For the text-containing cell, return its midpoint in [x, y] coordinate format. 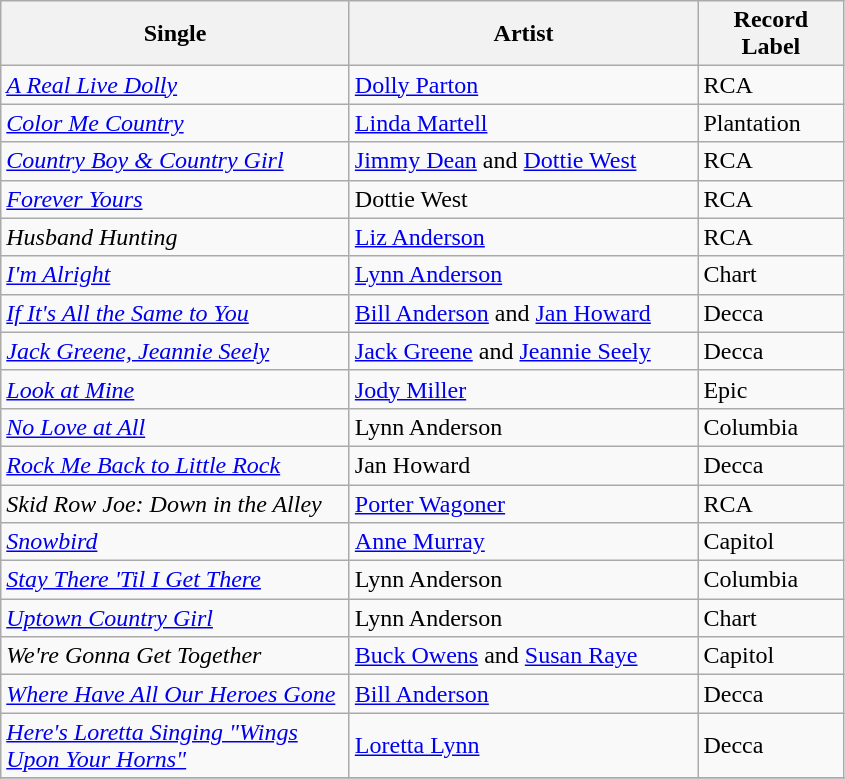
Color Me Country [176, 123]
Linda Martell [524, 123]
Artist [524, 34]
Uptown Country Girl [176, 618]
Jack Greene, Jeannie Seely [176, 351]
No Love at All [176, 427]
Look at Mine [176, 389]
I'm Alright [176, 275]
Bill Anderson [524, 694]
Dolly Parton [524, 85]
Loretta Lynn [524, 746]
Buck Owens and Susan Raye [524, 656]
Bill Anderson and Jan Howard [524, 313]
Epic [771, 389]
Anne Murray [524, 542]
Plantation [771, 123]
Single [176, 34]
Forever Yours [176, 199]
Jimmy Dean and Dottie West [524, 161]
A Real Live Dolly [176, 85]
Liz Anderson [524, 237]
Where Have All Our Heroes Gone [176, 694]
Skid Row Joe: Down in the Alley [176, 503]
Husband Hunting [176, 237]
Jack Greene and Jeannie Seely [524, 351]
Stay There 'Til I Get There [176, 580]
If It's All the Same to You [176, 313]
Record Label [771, 34]
Jan Howard [524, 465]
Porter Wagoner [524, 503]
Snowbird [176, 542]
Here's Loretta Singing "Wings Upon Your Horns" [176, 746]
Country Boy & Country Girl [176, 161]
Dottie West [524, 199]
Jody Miller [524, 389]
We're Gonna Get Together [176, 656]
Rock Me Back to Little Rock [176, 465]
